Scan for the cell matching the given text and deliver its [x, y] coordinate at center. 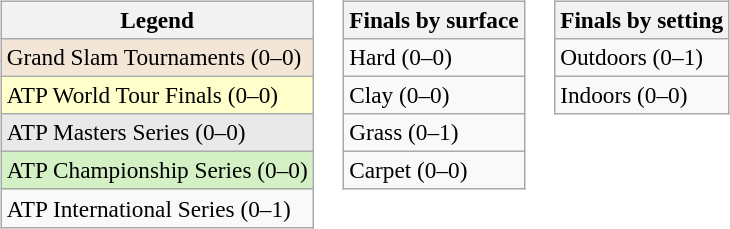
ATP Masters Series (0–0) [157, 133]
ATP World Tour Finals (0–0) [157, 95]
Outdoors (0–1) [642, 57]
Clay (0–0) [434, 95]
Carpet (0–0) [434, 171]
Finals by surface [434, 20]
Grass (0–1) [434, 133]
Finals by setting [642, 20]
Legend [157, 20]
Indoors (0–0) [642, 95]
Grand Slam Tournaments (0–0) [157, 57]
ATP International Series (0–1) [157, 208]
Hard (0–0) [434, 57]
ATP Championship Series (0–0) [157, 171]
